Scan for the cell matching the given text and deliver its (X, Y) coordinate at center. 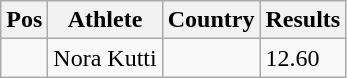
12.60 (303, 58)
Nora Kutti (105, 58)
Results (303, 20)
Country (211, 20)
Pos (24, 20)
Athlete (105, 20)
